Return (X, Y) of the center of cell containing provided text 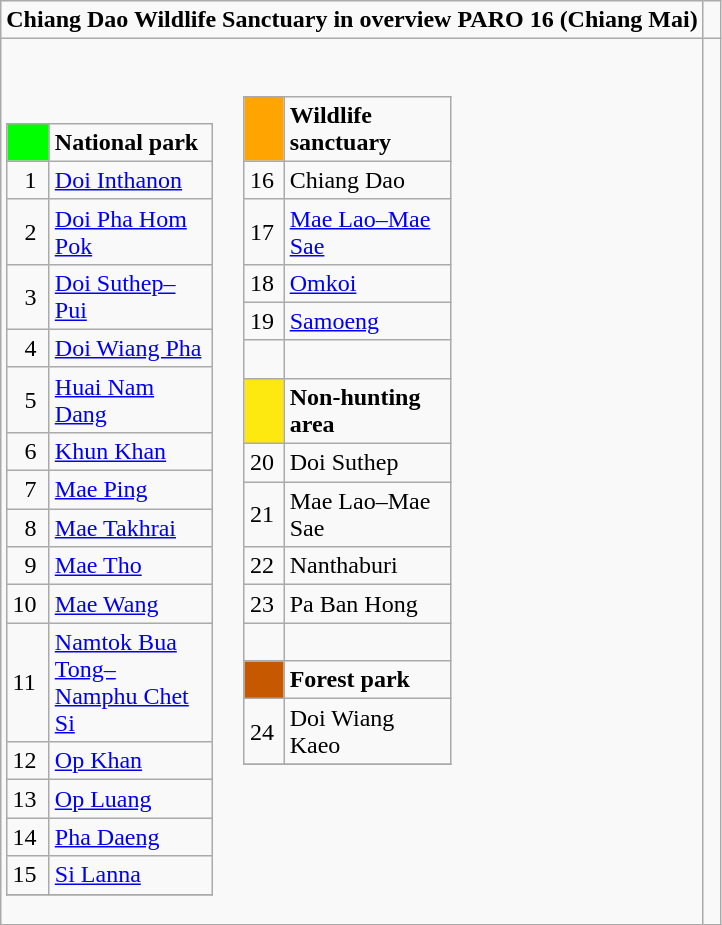
Forest park (367, 680)
Si Lanna (131, 875)
13 (28, 799)
22 (264, 566)
11 (28, 682)
Doi Wiang Pha (131, 348)
5 (28, 400)
14 (28, 837)
Doi Wiang Kaeo (367, 732)
12 (28, 761)
17 (264, 232)
Non-hunting area (367, 410)
8 (28, 528)
20 (264, 463)
18 (264, 283)
10 (28, 604)
16 (264, 180)
21 (264, 514)
2 (28, 232)
Doi Suthep (367, 463)
Mae Takhrai (131, 528)
Pa Ban Hong (367, 604)
24 (264, 732)
15 (28, 875)
Mae Wang (131, 604)
23 (264, 604)
Pha Daeng (131, 837)
Chiang Dao Wildlife Sanctuary in overview PARO 16 (Chiang Mai) (352, 20)
Omkoi (367, 283)
Chiang Dao (367, 180)
Mae Tho (131, 566)
Huai Nam Dang (131, 400)
Samoeng (367, 321)
Op Khan (131, 761)
1 (28, 180)
Op Luang (131, 799)
3 (28, 296)
Wildlife sanctuary (367, 128)
National park (131, 142)
Namtok Bua Tong–Namphu Chet Si (131, 682)
Doi Suthep–Pui (131, 296)
Mae Ping (131, 490)
Nanthaburi (367, 566)
9 (28, 566)
6 (28, 451)
Doi Pha Hom Pok (131, 232)
Doi Inthanon (131, 180)
4 (28, 348)
Khun Khan (131, 451)
19 (264, 321)
7 (28, 490)
